Scan for the cell matching the given text and deliver its [X, Y] coordinate at center. 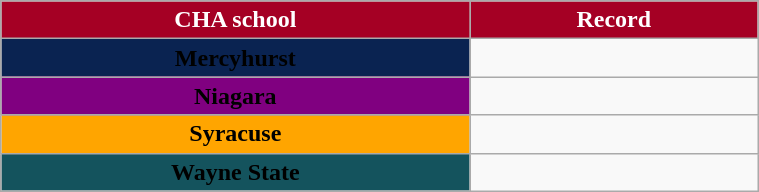
CHA school [236, 20]
Wayne State [236, 172]
Mercyhurst [236, 58]
Syracuse [236, 134]
Niagara [236, 96]
Record [614, 20]
